Output the [X, Y] coordinate of the center of the cell containing the given text.  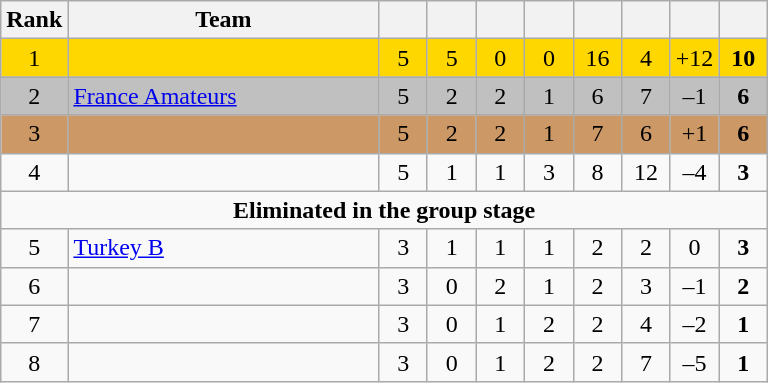
Turkey B [224, 248]
10 [744, 58]
–5 [694, 362]
–4 [694, 172]
12 [646, 172]
France Amateurs [224, 96]
Eliminated in the group stage [384, 210]
–2 [694, 324]
+1 [694, 134]
+12 [694, 58]
16 [598, 58]
Team [224, 20]
Rank [34, 20]
